Pinpoint the cell where the given text exists, returning its (X, Y) midpoint coordinate. 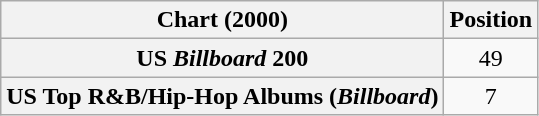
US Top R&B/Hip-Hop Albums (Billboard) (222, 96)
Position (491, 20)
Chart (2000) (222, 20)
US Billboard 200 (222, 58)
7 (491, 96)
49 (491, 58)
